Find where the given text appears and provide that cell's center as [x, y] coordinate. 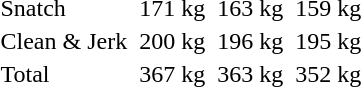
200 kg [172, 41]
196 kg [250, 41]
